Provide the (X, Y) coordinate of the cell's center where the given text is located.  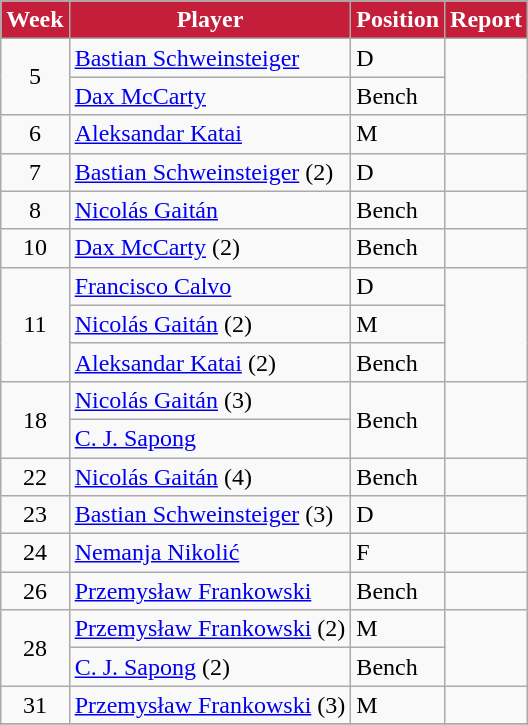
C. J. Sapong (2) (210, 667)
Week (35, 20)
C. J. Sapong (210, 438)
28 (35, 648)
Dax McCarty (210, 96)
22 (35, 477)
11 (35, 324)
Aleksandar Katai (2) (210, 362)
Bastian Schweinsteiger (210, 58)
Francisco Calvo (210, 286)
Nicolás Gaitán (3) (210, 400)
24 (35, 553)
23 (35, 515)
8 (35, 210)
7 (35, 172)
Przemysław Frankowski (210, 591)
Player (210, 20)
31 (35, 705)
Bastian Schweinsteiger (3) (210, 515)
Nicolás Gaitán (2) (210, 324)
Nicolás Gaitán (210, 210)
Report (486, 20)
F (398, 553)
Nicolás Gaitán (4) (210, 477)
Bastian Schweinsteiger (2) (210, 172)
Position (398, 20)
Aleksandar Katai (210, 134)
Przemysław Frankowski (3) (210, 705)
18 (35, 419)
26 (35, 591)
Przemysław Frankowski (2) (210, 629)
5 (35, 77)
Nemanja Nikolić (210, 553)
6 (35, 134)
10 (35, 248)
Dax McCarty (2) (210, 248)
